Return the [x, y] coordinate for the center point of the cell that contains the specified text.  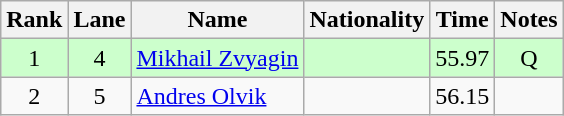
Name [218, 20]
Q [529, 58]
Notes [529, 20]
4 [100, 58]
Andres Olvik [218, 96]
Lane [100, 20]
56.15 [462, 96]
Mikhail Zvyagin [218, 58]
Rank [34, 20]
5 [100, 96]
Nationality [367, 20]
Time [462, 20]
55.97 [462, 58]
2 [34, 96]
1 [34, 58]
